Determine the (X, Y) coordinate at the center of the cell enclosing the given text.  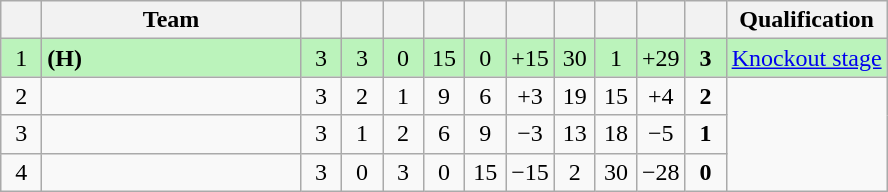
Qualification (806, 20)
−28 (660, 172)
+15 (530, 58)
+3 (530, 96)
−5 (660, 134)
(H) (172, 58)
Team (172, 20)
−15 (530, 172)
Knockout stage (806, 58)
+4 (660, 96)
4 (22, 172)
+29 (660, 58)
19 (574, 96)
13 (574, 134)
18 (616, 134)
−3 (530, 134)
